Capture the cell that displays the provided text and extract its (x, y) central coordinate. 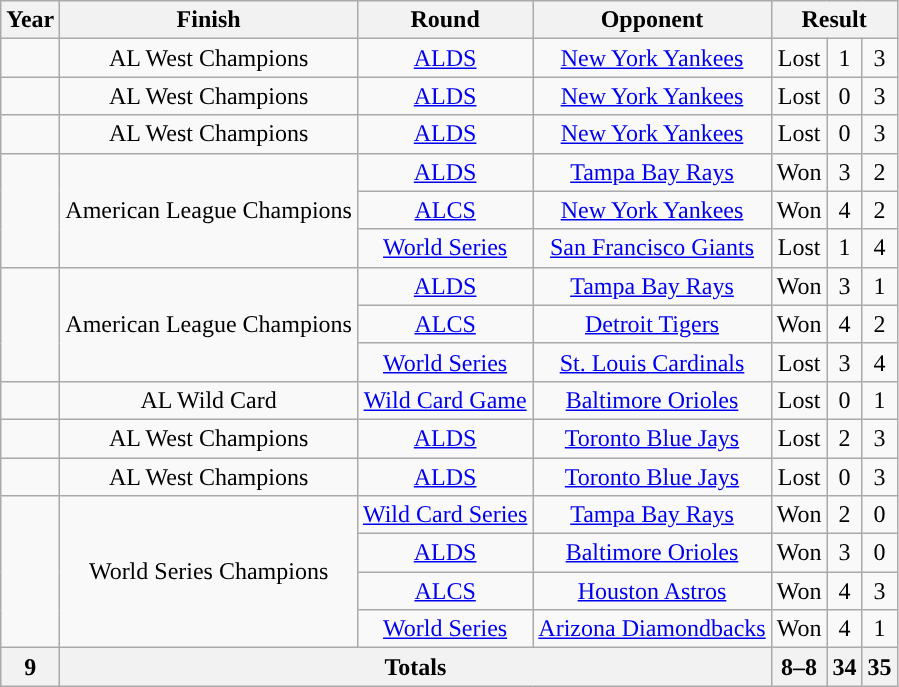
Detroit Tigers (652, 324)
8–8 (799, 667)
Wild Card Game (444, 400)
Finish (209, 20)
9 (30, 667)
San Francisco Giants (652, 248)
Wild Card Series (444, 515)
34 (844, 667)
Round (444, 20)
World Series Champions (209, 572)
Opponent (652, 20)
Arizona Diamondbacks (652, 629)
Totals (416, 667)
35 (880, 667)
Year (30, 20)
AL Wild Card (209, 400)
Result (834, 20)
St. Louis Cardinals (652, 362)
Houston Astros (652, 591)
